Search for the cell housing the specified text and yield its [X, Y] center coordinate. 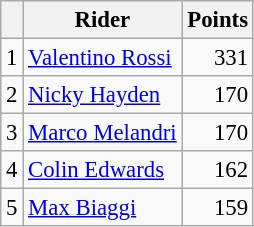
1 [12, 58]
Marco Melandri [102, 133]
Rider [102, 20]
Colin Edwards [102, 170]
3 [12, 133]
Nicky Hayden [102, 95]
4 [12, 170]
Valentino Rossi [102, 58]
331 [218, 58]
Points [218, 20]
2 [12, 95]
Max Biaggi [102, 208]
162 [218, 170]
5 [12, 208]
159 [218, 208]
